Scan for the cell matching the given text and deliver its (X, Y) coordinate at center. 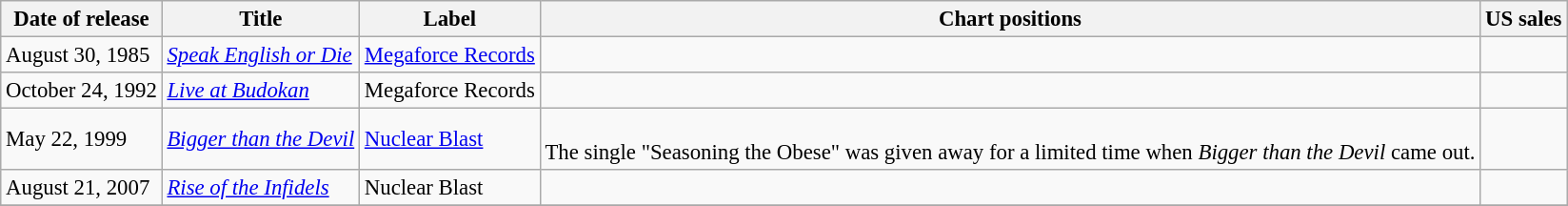
Speak English or Die (261, 55)
The single "Seasoning the Obese" was given away for a limited time when Bigger than the Devil came out. (1010, 139)
Rise of the Infidels (261, 188)
August 21, 2007 (82, 188)
Label (450, 19)
Title (261, 19)
Chart positions (1010, 19)
US sales (1523, 19)
Bigger than the Devil (261, 139)
Live at Budokan (261, 91)
Date of release (82, 19)
October 24, 1992 (82, 91)
August 30, 1985 (82, 55)
May 22, 1999 (82, 139)
